Locate the cell with the specified text and output its (X, Y) center coordinate. 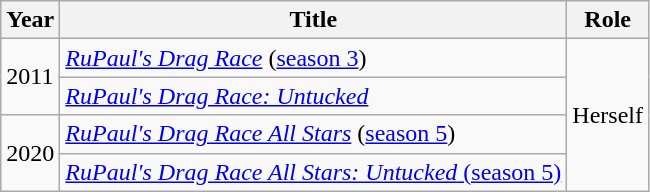
Year (30, 20)
RuPaul's Drag Race All Stars: Untucked (season 5) (314, 172)
2020 (30, 153)
Title (314, 20)
RuPaul's Drag Race All Stars (season 5) (314, 134)
2011 (30, 77)
RuPaul's Drag Race: Untucked (314, 96)
Herself (608, 115)
RuPaul's Drag Race (season 3) (314, 58)
Role (608, 20)
